Identify which cell holds the provided text, then report its [X, Y] central coordinate. 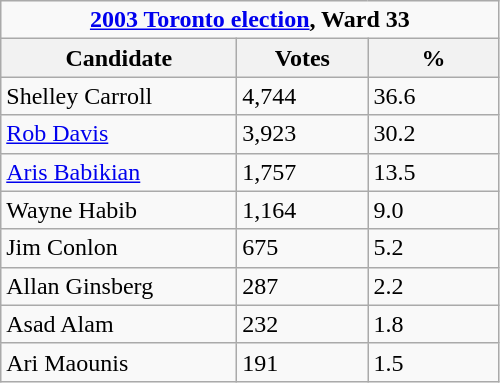
675 [302, 248]
1,164 [302, 210]
2003 Toronto election, Ward 33 [250, 20]
Wayne Habib [119, 210]
287 [302, 286]
36.6 [434, 96]
3,923 [302, 134]
4,744 [302, 96]
Candidate [119, 58]
232 [302, 324]
1.5 [434, 362]
30.2 [434, 134]
Rob Davis [119, 134]
9.0 [434, 210]
Shelley Carroll [119, 96]
Jim Conlon [119, 248]
13.5 [434, 172]
% [434, 58]
1.8 [434, 324]
Ari Maounis [119, 362]
5.2 [434, 248]
Allan Ginsberg [119, 286]
Votes [302, 58]
Aris Babikian [119, 172]
Asad Alam [119, 324]
1,757 [302, 172]
2.2 [434, 286]
191 [302, 362]
